Capture the cell that displays the provided text and extract its (x, y) central coordinate. 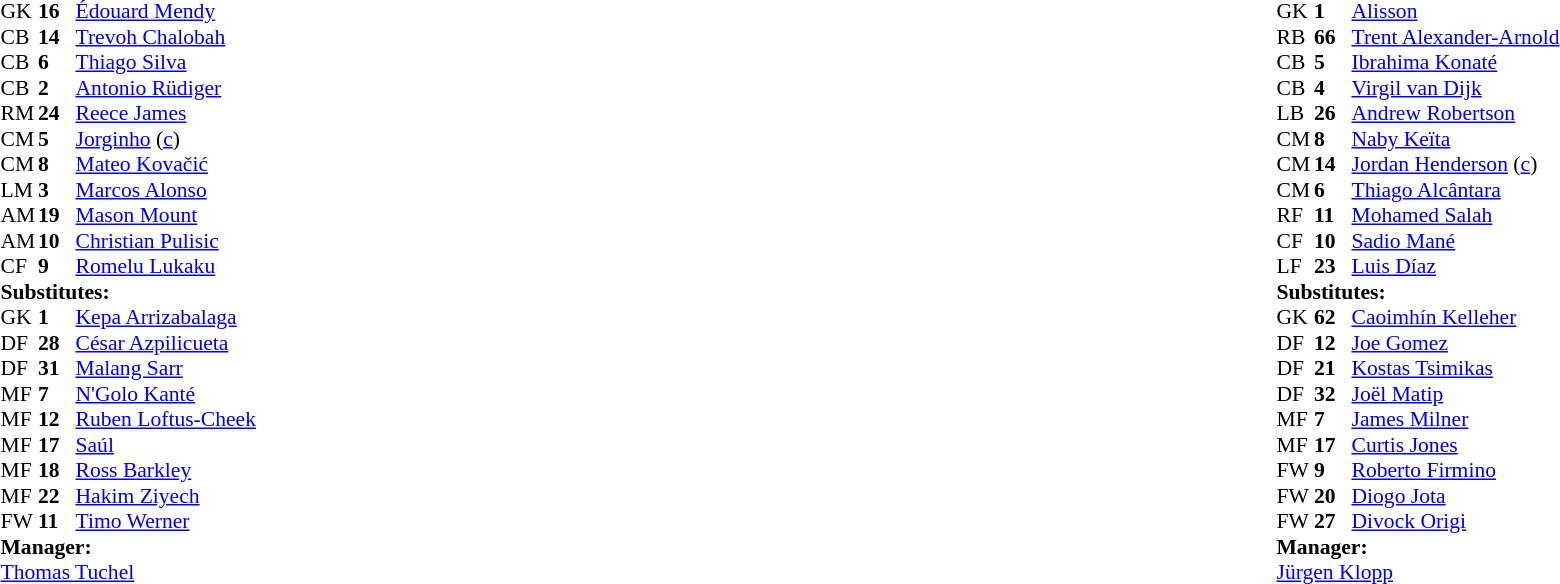
26 (1333, 113)
Mason Mount (166, 215)
66 (1333, 37)
2 (57, 88)
22 (57, 496)
Ibrahima Konaté (1455, 63)
Timo Werner (166, 521)
Jorginho (c) (166, 139)
Caoimhín Kelleher (1455, 317)
32 (1333, 394)
Thiago Alcântara (1455, 190)
RM (19, 113)
Jordan Henderson (c) (1455, 165)
23 (1333, 267)
Joël Matip (1455, 394)
Trevoh Chalobah (166, 37)
LF (1295, 267)
Joe Gomez (1455, 343)
Divock Origi (1455, 521)
Ruben Loftus-Cheek (166, 419)
4 (1333, 88)
Antonio Rüdiger (166, 88)
Virgil van Dijk (1455, 88)
Mateo Kovačić (166, 165)
LM (19, 190)
Ross Barkley (166, 471)
Diogo Jota (1455, 496)
18 (57, 471)
Marcos Alonso (166, 190)
Trent Alexander-Arnold (1455, 37)
RB (1295, 37)
Saúl (166, 445)
RF (1295, 215)
LB (1295, 113)
Sadio Mané (1455, 241)
Luis Díaz (1455, 267)
James Milner (1455, 419)
27 (1333, 521)
Reece James (166, 113)
Kepa Arrizabalaga (166, 317)
Curtis Jones (1455, 445)
Thiago Silva (166, 63)
21 (1333, 369)
3 (57, 190)
Kostas Tsimikas (1455, 369)
62 (1333, 317)
31 (57, 369)
Naby Keïta (1455, 139)
Roberto Firmino (1455, 471)
Malang Sarr (166, 369)
1 (57, 317)
24 (57, 113)
20 (1333, 496)
N'Golo Kanté (166, 394)
28 (57, 343)
César Azpilicueta (166, 343)
Mohamed Salah (1455, 215)
Hakim Ziyech (166, 496)
Christian Pulisic (166, 241)
19 (57, 215)
Romelu Lukaku (166, 267)
Andrew Robertson (1455, 113)
